Detect which cell encompasses the target text, then output its [X, Y] center coordinate. 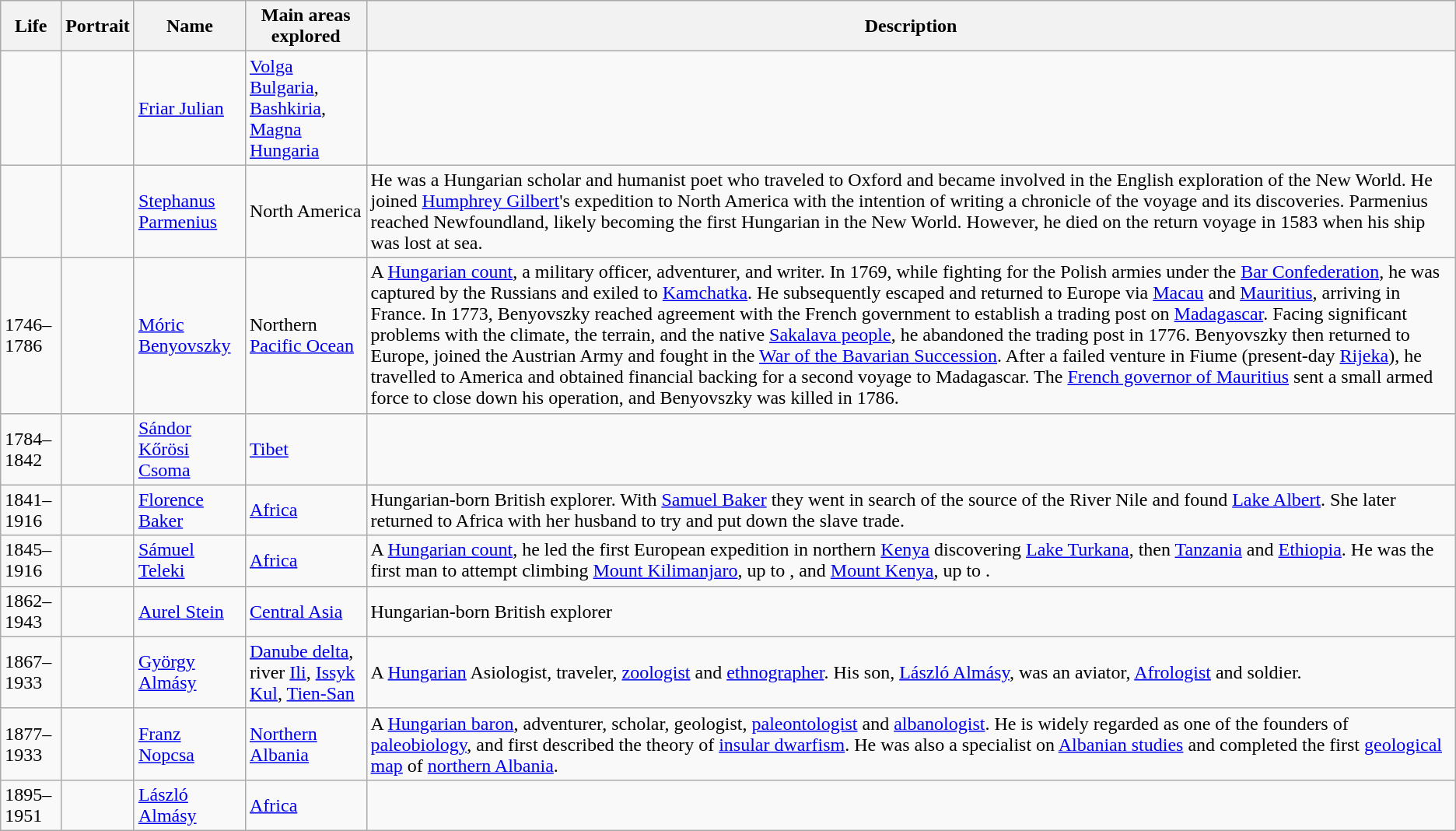
Friar Julian [190, 108]
Móric Benyovszky [190, 335]
Name [190, 26]
Northern Pacific Ocean [306, 335]
1784–1842 [31, 449]
Main areas explored [306, 26]
Sámuel Teleki [190, 560]
1867–1933 [31, 672]
Stephanus Parmenius [190, 212]
1895–1951 [31, 805]
Description [911, 26]
1845–1916 [31, 560]
1841–1916 [31, 510]
1746–1786 [31, 335]
1877–1933 [31, 744]
1862–1943 [31, 612]
László Almásy [190, 805]
Life [31, 26]
Volga Bulgaria, Bashkiria, Magna Hungaria [306, 108]
Aurel Stein [190, 612]
Danube delta, river Ili, Issyk Kul, Tien-San [306, 672]
Central Asia [306, 612]
Florence Baker [190, 510]
Northern Albania [306, 744]
Sándor Kőrösi Csoma [190, 449]
Franz Nopcsa [190, 744]
A Hungarian Asiologist, traveler, zoologist and ethnographer. His son, László Almásy, was an aviator, Afrologist and soldier. [911, 672]
György Almásy [190, 672]
Hungarian-born British explorer [911, 612]
Portrait [98, 26]
Tibet [306, 449]
North America [306, 212]
